Detect which cell encompasses the target text, then output its [x, y] center coordinate. 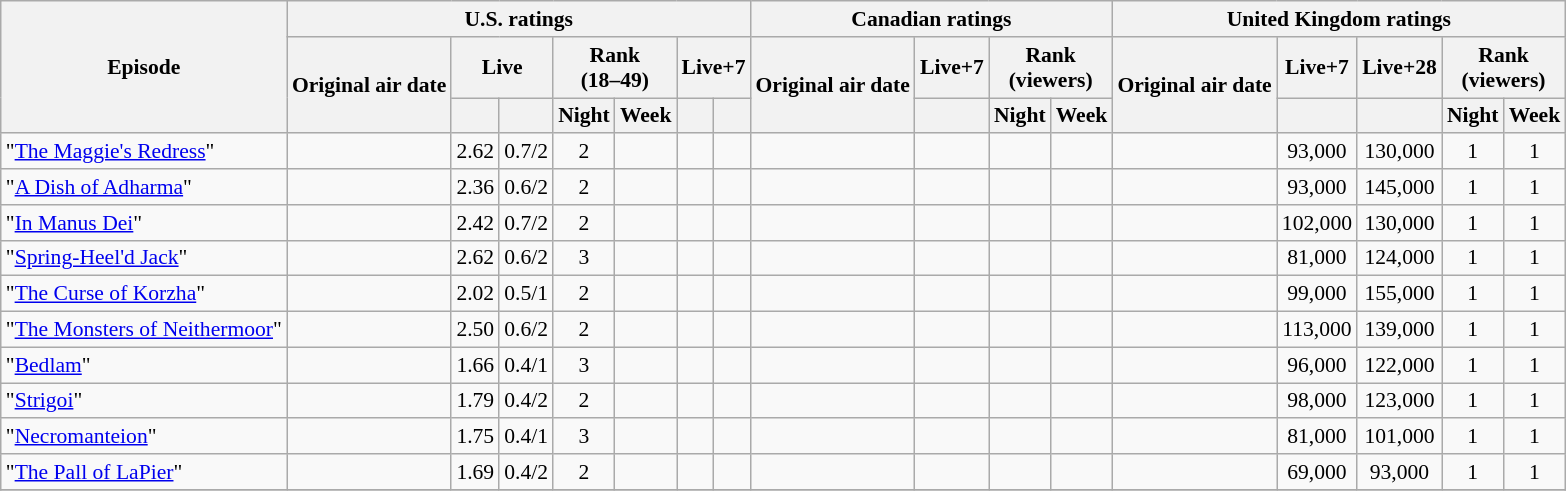
"Necromanteion" [144, 437]
113,000 [1317, 330]
2.02 [475, 294]
69,000 [1317, 472]
139,000 [1400, 330]
96,000 [1317, 365]
2.42 [475, 223]
Episode [144, 67]
"Spring-Heel'd Jack" [144, 258]
123,000 [1400, 401]
Rank(18–49) [614, 68]
"The Monsters of Neithermoor" [144, 330]
1.79 [475, 401]
United Kingdom ratings [1338, 19]
Live+28 [1400, 68]
"Strigoi" [144, 401]
101,000 [1400, 437]
"In Manus Dei" [144, 223]
155,000 [1400, 294]
0.5/1 [526, 294]
145,000 [1400, 187]
1.66 [475, 365]
98,000 [1317, 401]
"A Dish of Adharma" [144, 187]
2.50 [475, 330]
124,000 [1400, 258]
Live [502, 68]
99,000 [1317, 294]
102,000 [1317, 223]
1.75 [475, 437]
2.36 [475, 187]
U.S. ratings [519, 19]
1.69 [475, 472]
122,000 [1400, 365]
Canadian ratings [932, 19]
"The Curse of Korzha" [144, 294]
"Bedlam" [144, 365]
"The Maggie's Redress" [144, 152]
"The Pall of LaPier" [144, 472]
